Capture the cell that displays the provided text and extract its (x, y) central coordinate. 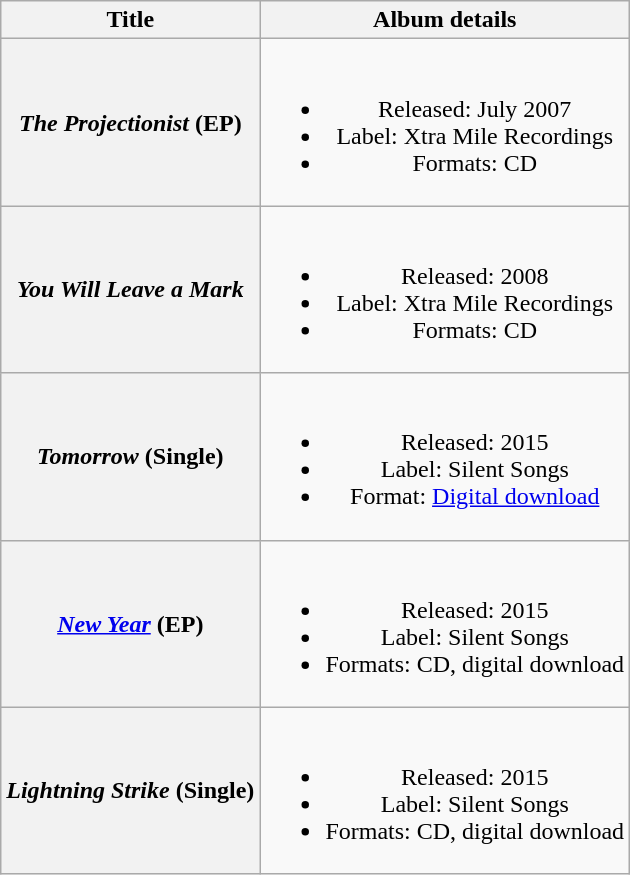
Released: July 2007Label: Xtra Mile RecordingsFormats: CD (445, 122)
Released: 2015Label: Silent SongsFormat: Digital download (445, 456)
Album details (445, 20)
Released: 2008Label: Xtra Mile RecordingsFormats: CD (445, 290)
You Will Leave a Mark (130, 290)
Tomorrow (Single) (130, 456)
Lightning Strike (Single) (130, 790)
New Year (EP) (130, 624)
Title (130, 20)
The Projectionist (EP) (130, 122)
